For the text-containing cell, return its midpoint in [X, Y] coordinate format. 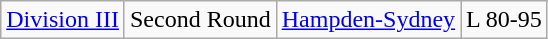
L 80-95 [504, 20]
Hampden-Sydney [368, 20]
Second Round [200, 20]
Division III [63, 20]
